Detect which cell encompasses the target text, then output its [x, y] center coordinate. 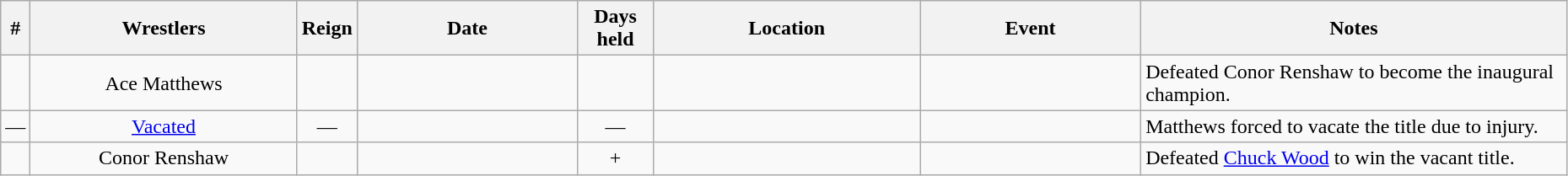
Defeated Chuck Wood to win the vacant title. [1355, 158]
Matthews forced to vacate the title due to injury. [1355, 126]
Daysheld [615, 29]
Vacated [164, 126]
# [15, 29]
Wrestlers [164, 29]
+ [615, 158]
Notes [1355, 29]
Location [787, 29]
Defeated Conor Renshaw to become the inaugural champion. [1355, 83]
Event [1031, 29]
Ace Matthews [164, 83]
Reign [327, 29]
Date [467, 29]
Conor Renshaw [164, 158]
